Search for the cell housing the specified text and yield its [x, y] center coordinate. 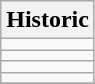
Historic [48, 20]
